For the text-containing cell, return its midpoint in [x, y] coordinate format. 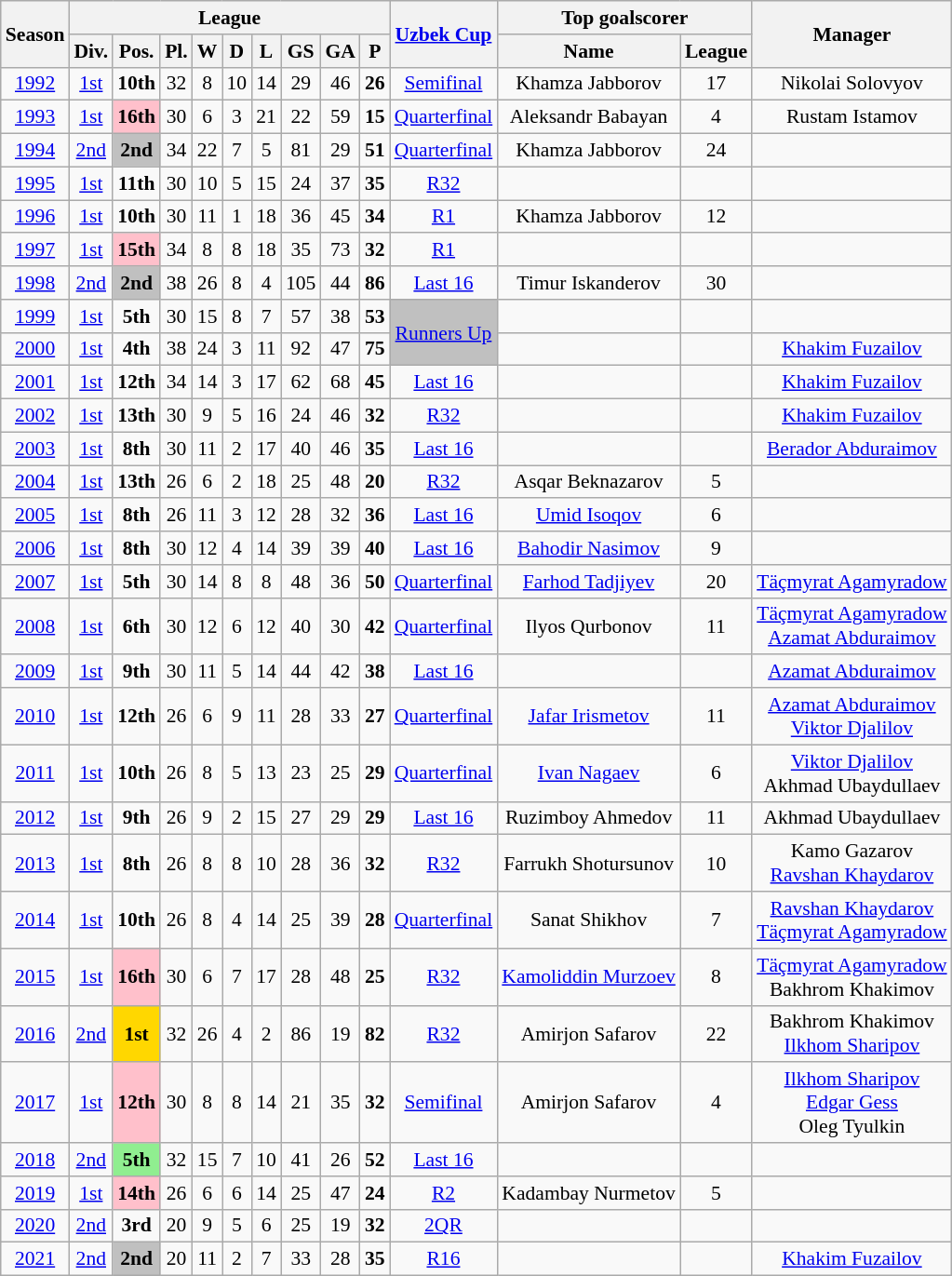
Viktor Djalilov Akhmad Ubaydullaev [852, 772]
1996 [35, 217]
Bakhrom Khakimov Ilkhom Sharipov [852, 1033]
Azamat Abduraimov [852, 672]
Berador Abduraimov [852, 449]
Kadambay Nurmetov [588, 1193]
GA [341, 51]
Farrukh Shotursunov [588, 864]
53 [375, 316]
2018 [35, 1160]
Pos. [136, 51]
2017 [35, 1104]
2005 [35, 516]
Kamoliddin Murzoev [588, 977]
59 [341, 117]
105 [302, 283]
W [208, 51]
1999 [35, 316]
Bahodir Nasimov [588, 548]
Ivan Nagaev [588, 772]
Akhmad Ubaydullaev [852, 818]
2008 [35, 625]
L [266, 51]
Manager [852, 34]
2021 [35, 1259]
Azamat Abduraimov Viktor Djalilov [852, 717]
23 [302, 772]
14th [136, 1193]
1994 [35, 151]
13 [266, 772]
Nikolai Solovyov [852, 84]
37 [341, 183]
2015 [35, 977]
4th [136, 349]
2012 [35, 818]
1 [236, 217]
GS [302, 51]
75 [375, 349]
2009 [35, 672]
51 [375, 151]
2001 [35, 383]
16 [266, 416]
92 [302, 349]
2QR [444, 1226]
Aleksandr Babayan [588, 117]
2002 [35, 416]
Name [588, 51]
Timur Iskanderov [588, 283]
73 [341, 250]
Ravshan Khaydarov Täçmyrat Agamyradow [852, 920]
6th [136, 625]
52 [375, 1160]
1993 [35, 117]
Rustam Istamov [852, 117]
2019 [35, 1193]
62 [302, 383]
Täçmyrat Agamyradow [852, 582]
Jafar Irismetov [588, 717]
Umid Isoqov [588, 516]
P [375, 51]
Ruzimboy Ahmedov [588, 818]
2011 [35, 772]
R2 [444, 1193]
2003 [35, 449]
Ilkhom Sharipov Edgar Gess Oleg Tyulkin [852, 1104]
57 [302, 316]
82 [375, 1033]
Season [35, 34]
2006 [35, 548]
1995 [35, 183]
Kamo Gazarov Ravshan Khaydarov [852, 864]
1992 [35, 84]
1997 [35, 250]
2007 [35, 582]
11th [136, 183]
R16 [444, 1259]
2016 [35, 1033]
Ilyos Qurbonov [588, 625]
3rd [136, 1226]
41 [302, 1160]
Täçmyrat Agamyradow Azamat Abduraimov [852, 625]
Asqar Beknazarov [588, 482]
Täçmyrat Agamyradow Bakhrom Khakimov [852, 977]
81 [302, 151]
2013 [35, 864]
15th [136, 250]
Sanat Shikhov [588, 920]
68 [341, 383]
1998 [35, 283]
Farhod Tadjiyev [588, 582]
50 [375, 582]
Runners Up [444, 333]
Uzbek Cup [444, 34]
2000 [35, 349]
D [236, 51]
2020 [35, 1226]
Pl. [177, 51]
2004 [35, 482]
Div. [91, 51]
Top goalscorer [624, 18]
2014 [35, 920]
2010 [35, 717]
